Find where the given text appears and provide that cell's center as (x, y) coordinate. 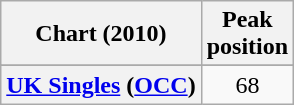
Peakposition (247, 34)
68 (247, 85)
Chart (2010) (101, 34)
UK Singles (OCC) (101, 85)
